Identify which cell holds the provided text, then report its [x, y] central coordinate. 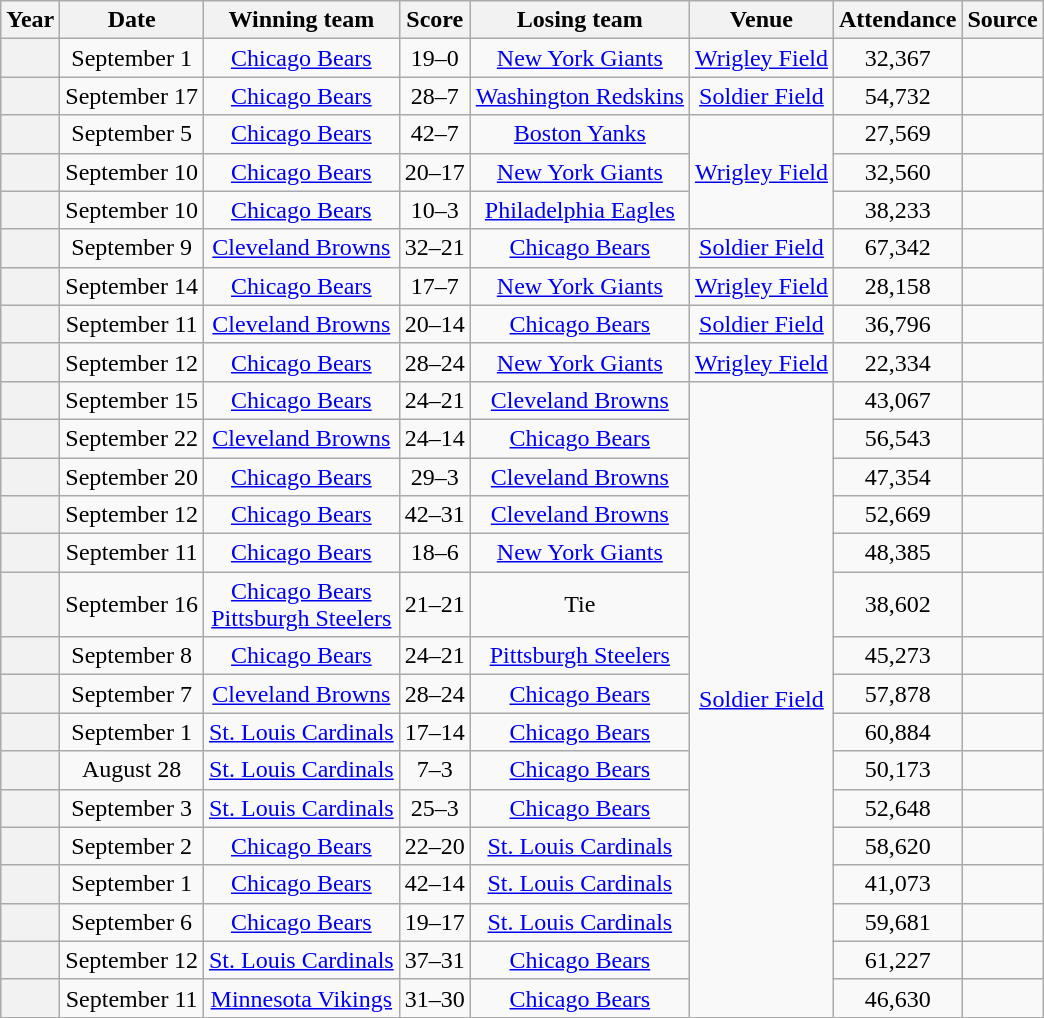
28,158 [897, 286]
60,884 [897, 732]
42–7 [434, 134]
Year [30, 20]
37–31 [434, 960]
38,233 [897, 210]
Chicago BearsPittsburgh Steelers [301, 604]
22–20 [434, 846]
52,669 [897, 515]
September 5 [132, 134]
Minnesota Vikings [301, 998]
41,073 [897, 884]
32–21 [434, 248]
September 7 [132, 694]
45,273 [897, 656]
September 16 [132, 604]
September 15 [132, 400]
32,560 [897, 172]
20–17 [434, 172]
Winning team [301, 20]
27,569 [897, 134]
19–0 [434, 58]
Source [1002, 20]
50,173 [897, 770]
48,385 [897, 553]
24–14 [434, 438]
Washington Redskins [580, 96]
Tie [580, 604]
57,878 [897, 694]
Date [132, 20]
58,620 [897, 846]
Score [434, 20]
Boston Yanks [580, 134]
67,342 [897, 248]
43,067 [897, 400]
September 8 [132, 656]
52,648 [897, 808]
36,796 [897, 324]
September 3 [132, 808]
56,543 [897, 438]
20–14 [434, 324]
32,367 [897, 58]
September 20 [132, 477]
29–3 [434, 477]
38,602 [897, 604]
Philadelphia Eagles [580, 210]
September 9 [132, 248]
22,334 [897, 362]
Venue [761, 20]
59,681 [897, 922]
31–30 [434, 998]
August 28 [132, 770]
19–17 [434, 922]
54,732 [897, 96]
7–3 [434, 770]
September 22 [132, 438]
Attendance [897, 20]
Pittsburgh Steelers [580, 656]
42–14 [434, 884]
46,630 [897, 998]
18–6 [434, 553]
28–7 [434, 96]
25–3 [434, 808]
September 17 [132, 96]
September 2 [132, 846]
61,227 [897, 960]
17–7 [434, 286]
September 6 [132, 922]
10–3 [434, 210]
Losing team [580, 20]
September 14 [132, 286]
42–31 [434, 515]
47,354 [897, 477]
21–21 [434, 604]
17–14 [434, 732]
